Scan for the cell matching the given text and deliver its [x, y] coordinate at center. 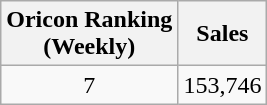
153,746 [222, 85]
Sales [222, 34]
7 [90, 85]
Oricon Ranking(Weekly) [90, 34]
